Detect which cell encompasses the target text, then output its (X, Y) center coordinate. 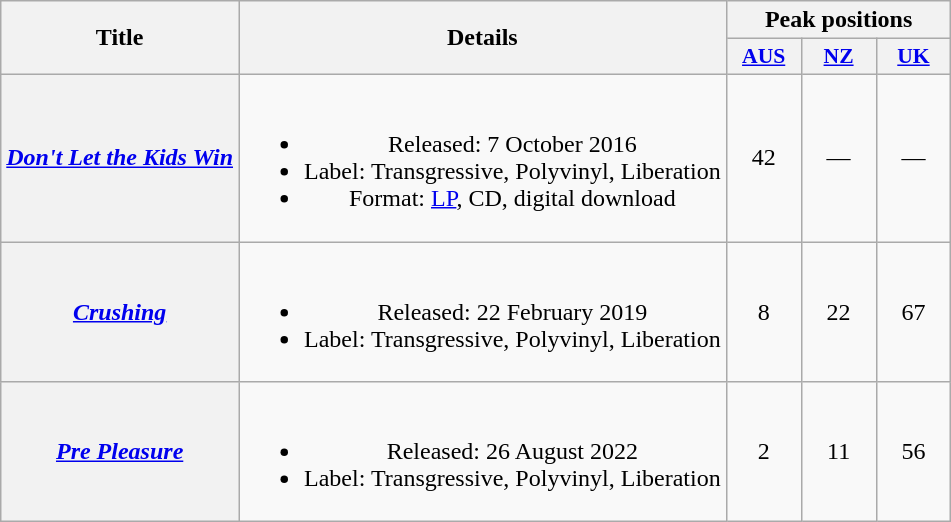
Don't Let the Kids Win (120, 158)
11 (838, 452)
Title (120, 38)
Peak positions (838, 20)
67 (914, 312)
8 (764, 312)
Released: 22 February 2019Label: Transgressive, Polyvinyl, Liberation (483, 312)
AUS (764, 57)
2 (764, 452)
Released: 26 August 2022Label: Transgressive, Polyvinyl, Liberation (483, 452)
Pre Pleasure (120, 452)
22 (838, 312)
Released: 7 October 2016Label: Transgressive, Polyvinyl, LiberationFormat: LP, CD, digital download (483, 158)
Details (483, 38)
UK (914, 57)
56 (914, 452)
NZ (838, 57)
Crushing (120, 312)
42 (764, 158)
